Detect which cell encompasses the target text, then output its [X, Y] center coordinate. 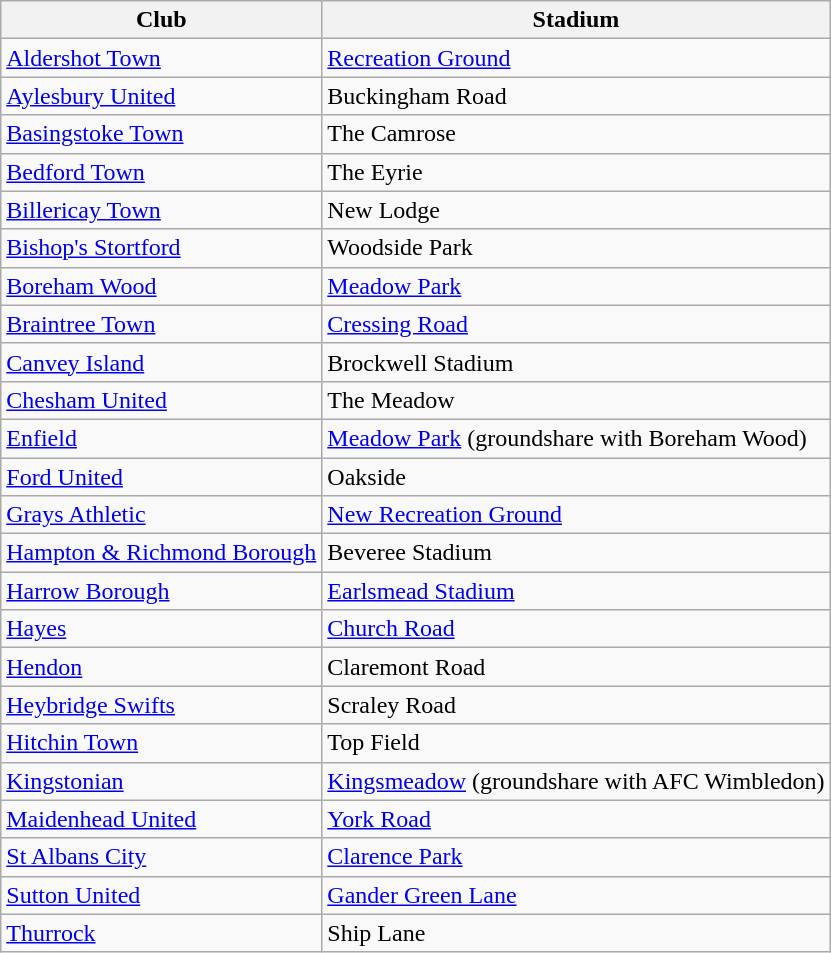
Heybridge Swifts [162, 705]
Maidenhead United [162, 819]
Hayes [162, 629]
Aldershot Town [162, 58]
Thurrock [162, 933]
Top Field [576, 743]
Hendon [162, 667]
Ship Lane [576, 933]
Woodside Park [576, 248]
New Recreation Ground [576, 515]
Hitchin Town [162, 743]
Sutton United [162, 895]
Aylesbury United [162, 96]
Bishop's Stortford [162, 248]
Chesham United [162, 400]
Billericay Town [162, 210]
Braintree Town [162, 324]
Beveree Stadium [576, 553]
Clarence Park [576, 857]
Cressing Road [576, 324]
Scraley Road [576, 705]
Meadow Park (groundshare with Boreham Wood) [576, 438]
Gander Green Lane [576, 895]
Kingsmeadow (groundshare with AFC Wimbledon) [576, 781]
Stadium [576, 20]
Brockwell Stadium [576, 362]
Canvey Island [162, 362]
Grays Athletic [162, 515]
Church Road [576, 629]
Recreation Ground [576, 58]
Ford United [162, 477]
Club [162, 20]
Meadow Park [576, 286]
Bedford Town [162, 172]
Boreham Wood [162, 286]
Oakside [576, 477]
The Eyrie [576, 172]
Claremont Road [576, 667]
Basingstoke Town [162, 134]
Hampton & Richmond Borough [162, 553]
Kingstonian [162, 781]
Harrow Borough [162, 591]
The Meadow [576, 400]
Earlsmead Stadium [576, 591]
St Albans City [162, 857]
York Road [576, 819]
New Lodge [576, 210]
The Camrose [576, 134]
Enfield [162, 438]
Buckingham Road [576, 96]
